Find where the given text appears and provide that cell's center as (x, y) coordinate. 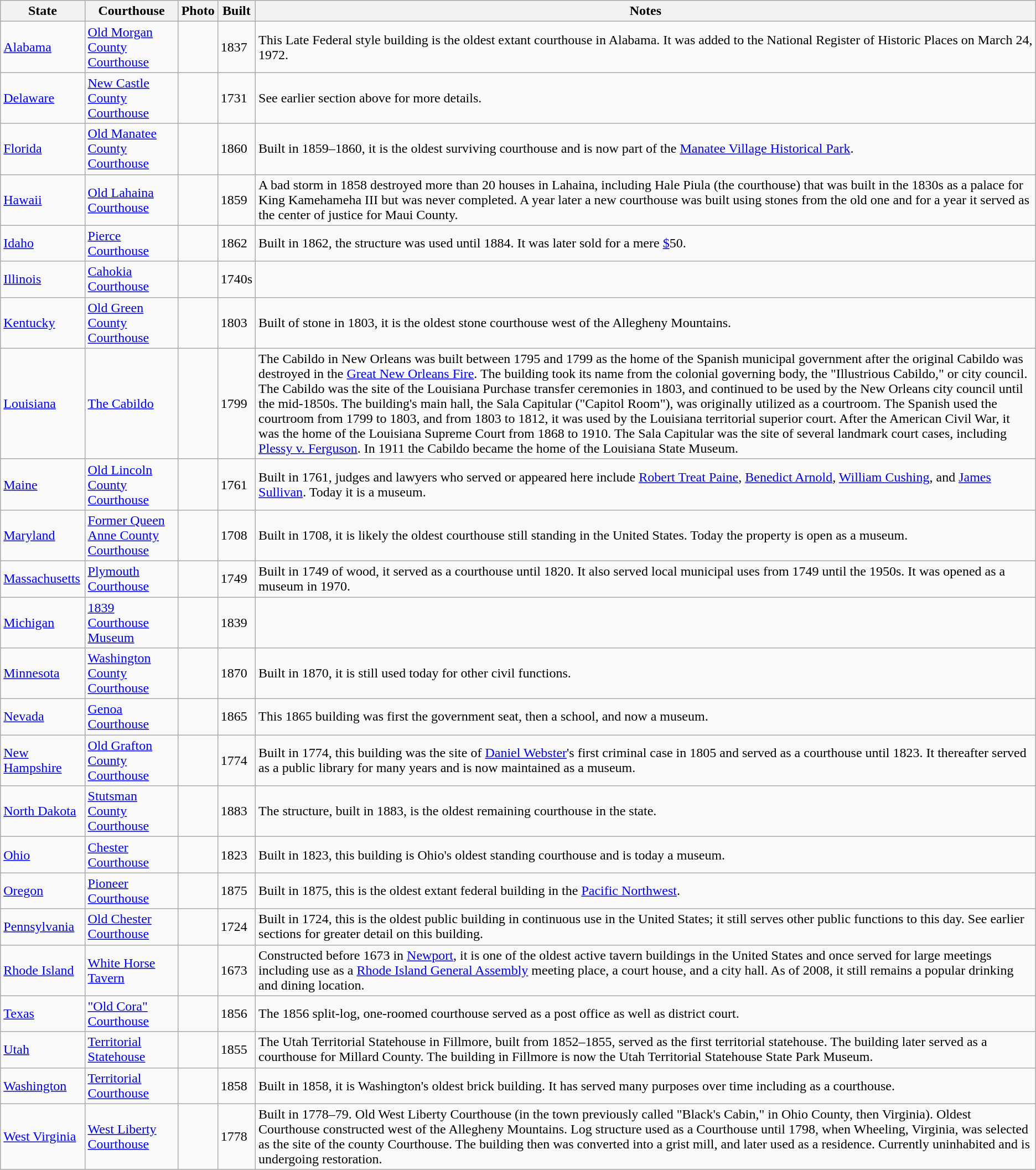
New Castle County Courthouse (132, 98)
Chester Courthouse (132, 855)
Washington (43, 1086)
1799 (236, 403)
Maryland (43, 535)
Nevada (43, 717)
Courthouse (132, 11)
White Horse Tavern (132, 970)
Old Lincoln County Courthouse (132, 484)
Florida (43, 149)
1708 (236, 535)
Old Manatee County Courthouse (132, 149)
Built in 1858, it is Washington's oldest brick building. It has served many purposes over time including as a courthouse. (646, 1086)
Former Queen Anne County Courthouse (132, 535)
1740s (236, 279)
1870 (236, 674)
1839 Courthouse Museum (132, 622)
1875 (236, 891)
Illinois (43, 279)
Alabama (43, 47)
This 1865 building was first the government seat, then a school, and now a museum. (646, 717)
Built in 1859–1860, it is the oldest surviving courthouse and is now part of the Manatee Village Historical Park. (646, 149)
Hawaii (43, 200)
Built in 1823, this building is Ohio's oldest standing courthouse and is today a museum. (646, 855)
Built in 1862, the structure was used until 1884. It was later sold for a mere $50. (646, 244)
1761 (236, 484)
See earlier section above for more details. (646, 98)
Stutsman County Courthouse (132, 811)
Built in 1708, it is likely the oldest courthouse still standing in the United States. Today the property is open as a museum. (646, 535)
Built in 1870, it is still used today for other civil functions. (646, 674)
Built (236, 11)
Ohio (43, 855)
Massachusetts (43, 579)
Built in 1875, this is the oldest extant federal building in the Pacific Northwest. (646, 891)
Kentucky (43, 323)
1865 (236, 717)
West Virginia (43, 1137)
Michigan (43, 622)
1856 (236, 1014)
1823 (236, 855)
Washington County Courthouse (132, 674)
1774 (236, 760)
Pierce Courthouse (132, 244)
West Liberty Courthouse (132, 1137)
Rhode Island (43, 970)
1858 (236, 1086)
1724 (236, 926)
1862 (236, 244)
1673 (236, 970)
Delaware (43, 98)
Plymouth Courthouse (132, 579)
Pioneer Courthouse (132, 891)
Old Grafton County Courthouse (132, 760)
State (43, 11)
1855 (236, 1049)
1883 (236, 811)
Built of stone in 1803, it is the oldest stone courthouse west of the Allegheny Mountains. (646, 323)
The Cabildo (132, 403)
Photo (198, 11)
1731 (236, 98)
Texas (43, 1014)
The 1856 split-log, one-roomed courthouse served as a post office as well as district court. (646, 1014)
1778 (236, 1137)
Utah (43, 1049)
Old Lahaina Courthouse (132, 200)
1837 (236, 47)
Louisiana (43, 403)
Cahokia Courthouse (132, 279)
New Hampshire (43, 760)
Old Morgan County Courthouse (132, 47)
North Dakota (43, 811)
1860 (236, 149)
1859 (236, 200)
Genoa Courthouse (132, 717)
Territorial Courthouse (132, 1086)
1839 (236, 622)
Idaho (43, 244)
Territorial Statehouse (132, 1049)
Old Chester Courthouse (132, 926)
Notes (646, 11)
1803 (236, 323)
1749 (236, 579)
Minnesota (43, 674)
Old Green County Courthouse (132, 323)
"Old Cora" Courthouse (132, 1014)
Maine (43, 484)
The structure, built in 1883, is the oldest remaining courthouse in the state. (646, 811)
Pennsylvania (43, 926)
Oregon (43, 891)
